Return the [x, y] coordinate for the center point of the cell that contains the specified text.  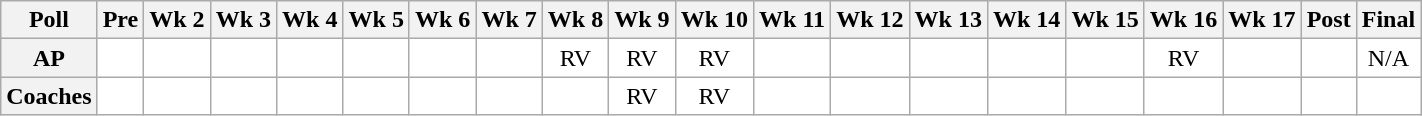
Wk 10 [714, 20]
Wk 3 [243, 20]
Wk 11 [792, 20]
Wk 4 [310, 20]
Wk 15 [1105, 20]
Wk 16 [1183, 20]
Wk 6 [442, 20]
Wk 7 [509, 20]
AP [49, 58]
Wk 14 [1026, 20]
Wk 5 [376, 20]
Post [1328, 20]
Coaches [49, 96]
Wk 12 [870, 20]
N/A [1388, 58]
Wk 8 [575, 20]
Final [1388, 20]
Wk 13 [948, 20]
Poll [49, 20]
Wk 17 [1262, 20]
Pre [120, 20]
Wk 9 [642, 20]
Wk 2 [177, 20]
